Provide the [X, Y] coordinate of the cell's center where the given text is located.  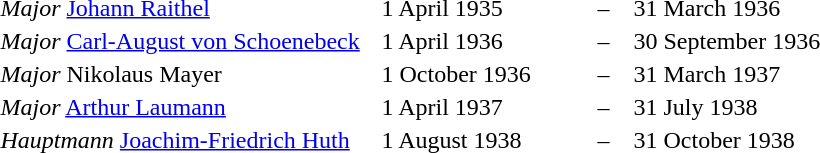
1 October 1936 [486, 74]
1 April 1937 [486, 107]
1 April 1936 [486, 41]
